Pinpoint the cell where the given text exists, returning its [X, Y] midpoint coordinate. 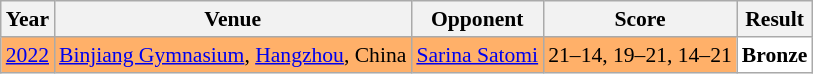
21–14, 19–21, 14–21 [640, 55]
Binjiang Gymnasium, Hangzhou, China [232, 55]
Bronze [775, 55]
Year [28, 19]
Score [640, 19]
2022 [28, 55]
Opponent [477, 19]
Sarina Satomi [477, 55]
Result [775, 19]
Venue [232, 19]
